Output the (X, Y) coordinate of the center of the cell containing the given text.  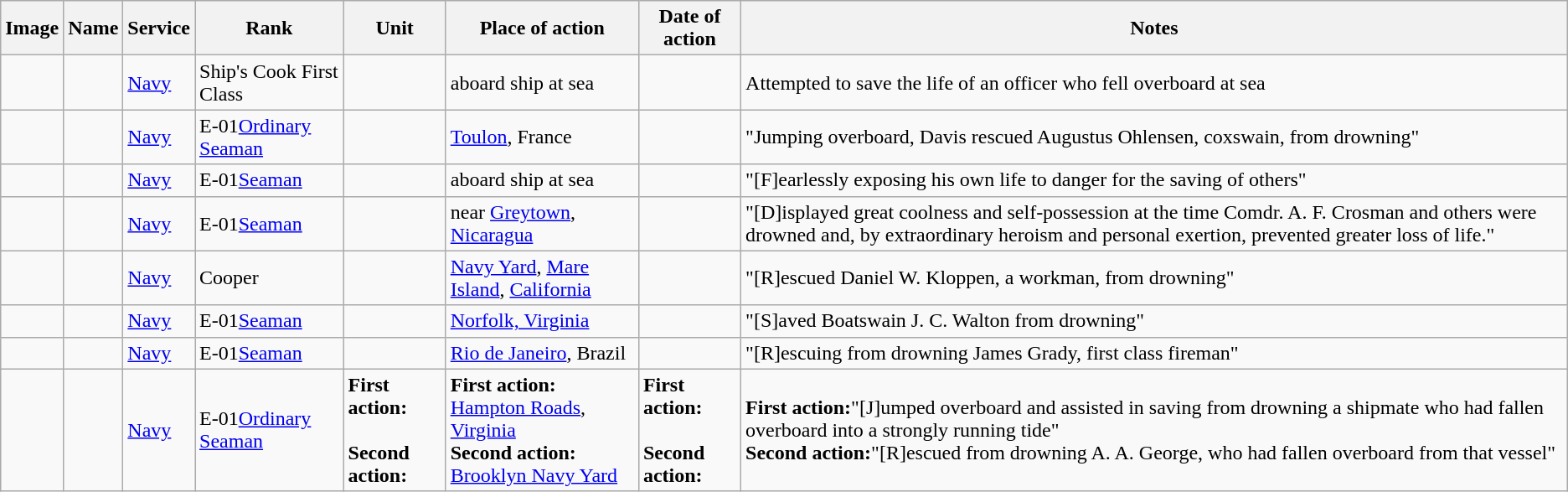
"[F]earlessly exposing his own life to danger for the saving of others" (1154, 180)
Image (32, 28)
Navy Yard, Mare Island, California (542, 278)
Toulon, France (542, 137)
"[R]escuing from drowning James Grady, first class fireman" (1154, 353)
Cooper (270, 278)
First action:Hampton Roads, VirginiaSecond action:Brooklyn Navy Yard (542, 430)
Notes (1154, 28)
"[S]aved Boatswain J. C. Walton from drowning" (1154, 321)
Rank (270, 28)
Place of action (542, 28)
Service (159, 28)
Unit (395, 28)
Date of action (689, 28)
"[R]escued Daniel W. Kloppen, a workman, from drowning" (1154, 278)
Rio de Janeiro, Brazil (542, 353)
"Jumping overboard, Davis rescued Augustus Ohlensen, coxswain, from drowning" (1154, 137)
Norfolk, Virginia (542, 321)
Ship's Cook First Class (270, 82)
Attempted to save the life of an officer who fell overboard at sea (1154, 82)
near Greytown, Nicaragua (542, 223)
Name (94, 28)
